Return the (X, Y) coordinate for the center point of the cell that contains the specified text.  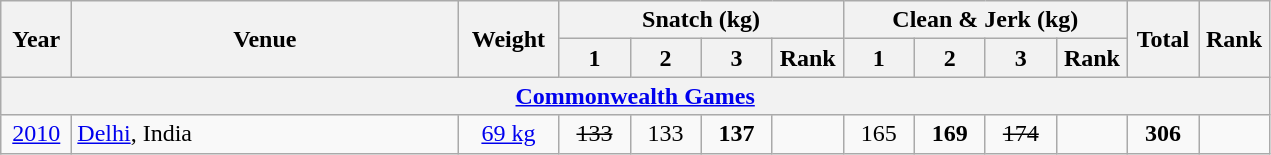
Delhi, India (265, 134)
2010 (36, 134)
Year (36, 39)
Clean & Jerk (kg) (985, 20)
69 kg (508, 134)
306 (1162, 134)
Weight (508, 39)
Snatch (kg) (701, 20)
Commonwealth Games (636, 96)
165 (878, 134)
Venue (265, 39)
174 (1020, 134)
137 (736, 134)
169 (950, 134)
Total (1162, 39)
